Locate the cell with the specified text and output its [x, y] center coordinate. 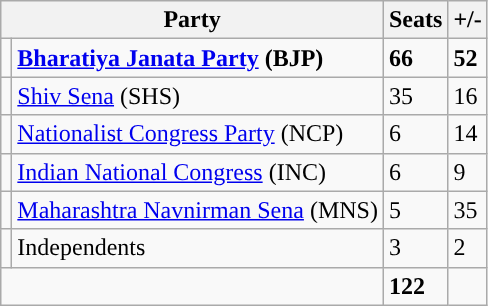
Seats [415, 20]
Maharashtra Navnirman Sena (MNS) [198, 210]
2 [468, 248]
3 [415, 248]
66 [415, 58]
Shiv Sena (SHS) [198, 96]
52 [468, 58]
122 [415, 286]
5 [415, 210]
16 [468, 96]
14 [468, 134]
+/- [468, 20]
Indian National Congress (INC) [198, 172]
Independents [198, 248]
Bharatiya Janata Party (BJP) [198, 58]
Nationalist Congress Party (NCP) [198, 134]
9 [468, 172]
Party [192, 20]
